Return the (x, y) coordinate for the center point of the cell that contains the specified text.  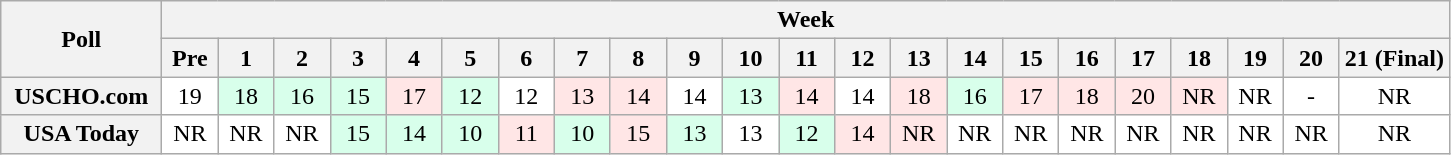
6 (526, 58)
Pre (190, 58)
Poll (82, 39)
3 (358, 58)
9 (694, 58)
2 (302, 58)
USCHO.com (82, 96)
8 (638, 58)
USA Today (82, 134)
1 (246, 58)
7 (582, 58)
21 (Final) (1394, 58)
4 (414, 58)
5 (470, 58)
Week (806, 20)
- (1311, 96)
